From the cell containing the given text, extract its center point as [x, y] coordinate. 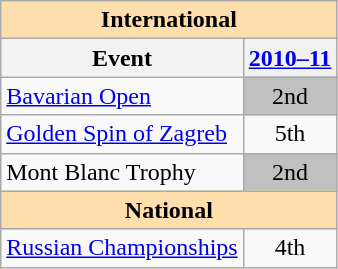
Event [122, 58]
Mont Blanc Trophy [122, 172]
Russian Championships [122, 248]
2010–11 [290, 58]
4th [290, 248]
5th [290, 134]
Bavarian Open [122, 96]
International [169, 20]
National [169, 210]
Golden Spin of Zagreb [122, 134]
